Return the [X, Y] coordinate for the center point of the cell that contains the specified text.  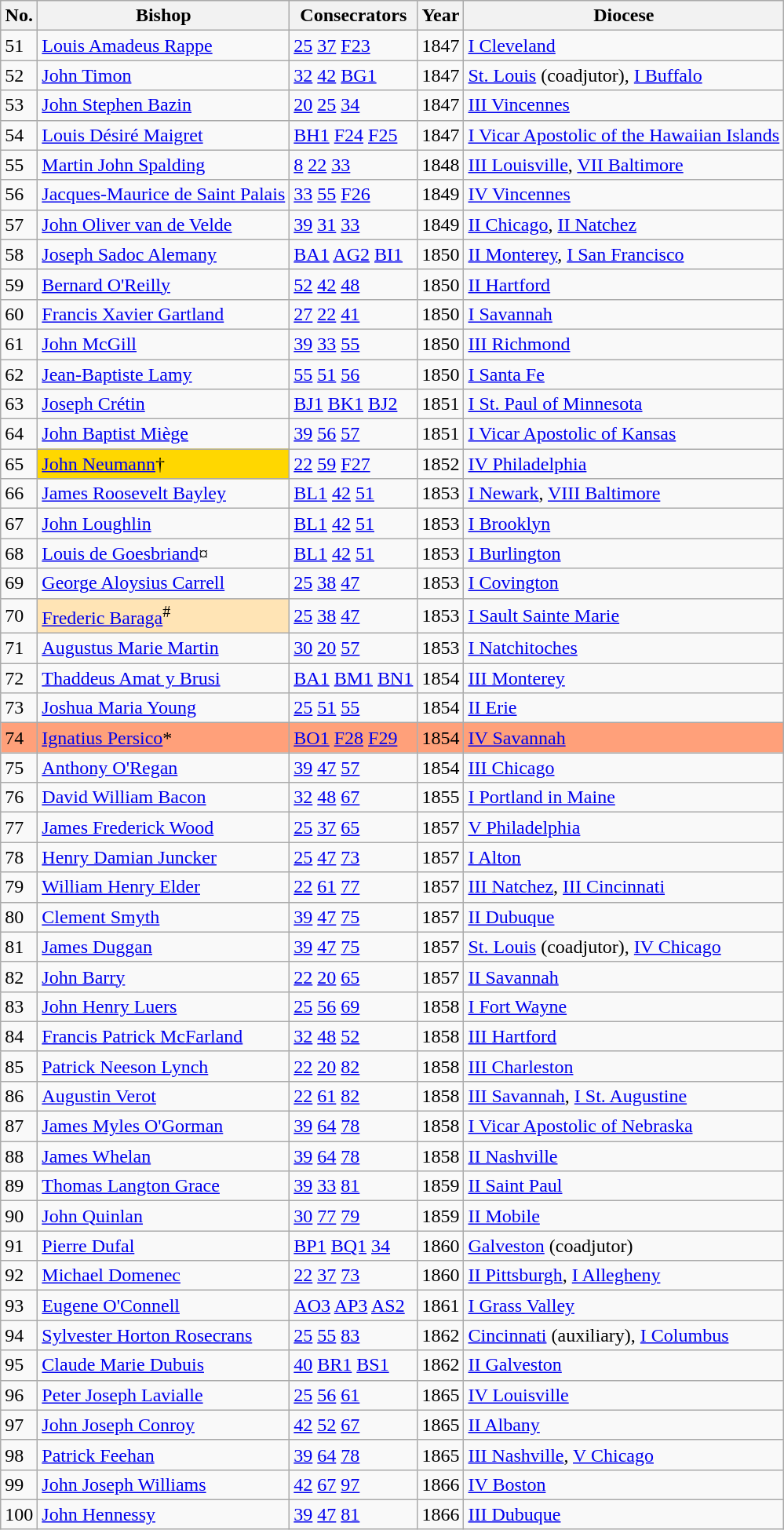
20 25 34 [353, 105]
Henry Damian Juncker [163, 857]
64 [19, 434]
John Loughlin [163, 524]
90 [19, 1216]
I Brooklyn [624, 524]
Eugene O'Connell [163, 1305]
30 77 79 [353, 1216]
Thomas Langton Grace [163, 1186]
Joseph Sadoc Alemany [163, 254]
27 22 41 [353, 314]
John McGill [163, 344]
Frederic Baraga# [163, 615]
57 [19, 225]
Clement Smyth [163, 917]
Jean-Baptiste Lamy [163, 374]
32 48 52 [353, 1036]
100 [19, 1514]
39 47 81 [353, 1514]
I Sault Sainte Marie [624, 615]
Pierre Dufal [163, 1246]
BO1 F28 F29 [353, 738]
I Portland in Maine [624, 798]
I Savannah [624, 314]
III Monterey [624, 678]
III Vincennes [624, 105]
56 [19, 195]
62 [19, 374]
John Timon [163, 75]
32 42 BG1 [353, 75]
III Savannah, I St. Augustine [624, 1096]
I Vicar Apostolic of Kansas [624, 434]
39 33 55 [353, 344]
II Monterey, I San Francisco [624, 254]
I Covington [624, 583]
25 56 61 [353, 1395]
32 48 67 [353, 798]
BA1 AG2 BI1 [353, 254]
John Baptist Miège [163, 434]
AO3 AP3 AS2 [353, 1305]
Galveston (coadjutor) [624, 1246]
John Joseph Williams [163, 1484]
Jacques-Maurice de Saint Palais [163, 195]
83 [19, 1006]
95 [19, 1365]
80 [19, 917]
IV Philadelphia [624, 464]
59 [19, 284]
David William Bacon [163, 798]
III Hartford [624, 1036]
I Vicar Apostolic of the Hawaiian Islands [624, 135]
39 33 81 [353, 1186]
96 [19, 1395]
39 31 33 [353, 225]
98 [19, 1455]
25 37 F23 [353, 46]
John Barry [163, 977]
39 47 57 [353, 768]
Consecrators [353, 16]
Thaddeus Amat y Brusi [163, 678]
I Natchitoches [624, 648]
53 [19, 105]
I Grass Valley [624, 1305]
BP1 BQ1 34 [353, 1246]
II Albany [624, 1425]
82 [19, 977]
I Newark, VIII Baltimore [624, 494]
II Hartford [624, 284]
II Chicago, II Natchez [624, 225]
IV Louisville [624, 1395]
James Duggan [163, 947]
99 [19, 1484]
II Dubuque [624, 917]
94 [19, 1335]
II Nashville [624, 1156]
II Mobile [624, 1216]
25 56 69 [353, 1006]
97 [19, 1425]
25 55 83 [353, 1335]
79 [19, 887]
I Cleveland [624, 46]
II Savannah [624, 977]
39 56 57 [353, 434]
John Hennessy [163, 1514]
Francis Xavier Gartland [163, 314]
IV Vincennes [624, 195]
30 20 57 [353, 648]
86 [19, 1096]
52 [19, 75]
67 [19, 524]
81 [19, 947]
Michael Domenec [163, 1276]
74 [19, 738]
63 [19, 404]
69 [19, 583]
BA1 BM1 BN1 [353, 678]
Martin John Spalding [163, 165]
58 [19, 254]
IV Savannah [624, 738]
James Myles O'Gorman [163, 1127]
40 BR1 BS1 [353, 1365]
Augustus Marie Martin [163, 648]
I Alton [624, 857]
John Stephen Bazin [163, 105]
II Galveston [624, 1365]
88 [19, 1156]
89 [19, 1186]
II Erie [624, 708]
John Quinlan [163, 1216]
III Richmond [624, 344]
22 59 F27 [353, 464]
78 [19, 857]
Bishop [163, 16]
42 67 97 [353, 1484]
Cincinnati (auxiliary), I Columbus [624, 1335]
St. Louis (coadjutor), I Buffalo [624, 75]
93 [19, 1305]
IV Boston [624, 1484]
54 [19, 135]
Claude Marie Dubuis [163, 1365]
8 22 33 [353, 165]
John Neumann† [163, 464]
22 20 82 [353, 1066]
Patrick Feehan [163, 1455]
I St. Paul of Minnesota [624, 404]
Peter Joseph Lavialle [163, 1395]
Bernard O'Reilly [163, 284]
Louis Désiré Maigret [163, 135]
55 [19, 165]
25 37 65 [353, 827]
III Charleston [624, 1066]
73 [19, 708]
III Chicago [624, 768]
60 [19, 314]
92 [19, 1276]
75 [19, 768]
Diocese [624, 16]
25 47 73 [353, 857]
Anthony O'Regan [163, 768]
1848 [441, 165]
Sylvester Horton Rosecrans [163, 1335]
George Aloysius Carrell [163, 583]
James Whelan [163, 1156]
1861 [441, 1305]
51 [19, 46]
70 [19, 615]
II Saint Paul [624, 1186]
Patrick Neeson Lynch [163, 1066]
42 52 67 [353, 1425]
BJ1 BK1 BJ2 [353, 404]
Joseph Crétin [163, 404]
1855 [441, 798]
Louis de Goesbriand¤ [163, 553]
Louis Amadeus Rappe [163, 46]
John Joseph Conroy [163, 1425]
77 [19, 827]
III Nashville, V Chicago [624, 1455]
James Roosevelt Bayley [163, 494]
James Frederick Wood [163, 827]
Ignatius Persico* [163, 738]
I Fort Wayne [624, 1006]
33 55 F26 [353, 195]
John Henry Luers [163, 1006]
55 51 56 [353, 374]
22 61 77 [353, 887]
76 [19, 798]
St. Louis (coadjutor), IV Chicago [624, 947]
61 [19, 344]
I Vicar Apostolic of Nebraska [624, 1127]
91 [19, 1246]
87 [19, 1127]
BH1 F24 F25 [353, 135]
Joshua Maria Young [163, 708]
William Henry Elder [163, 887]
II Pittsburgh, I Allegheny [624, 1276]
1852 [441, 464]
Year [441, 16]
22 61 82 [353, 1096]
I Santa Fe [624, 374]
68 [19, 553]
III Louisville, VII Baltimore [624, 165]
65 [19, 464]
Augustin Verot [163, 1096]
25 51 55 [353, 708]
71 [19, 648]
V Philadelphia [624, 827]
22 20 65 [353, 977]
72 [19, 678]
John Oliver van de Velde [163, 225]
III Natchez, III Cincinnati [624, 887]
85 [19, 1066]
84 [19, 1036]
22 37 73 [353, 1276]
No. [19, 16]
52 42 48 [353, 284]
Francis Patrick McFarland [163, 1036]
III Dubuque [624, 1514]
I Burlington [624, 553]
66 [19, 494]
